From the cell containing the given text, extract its center point as [x, y] coordinate. 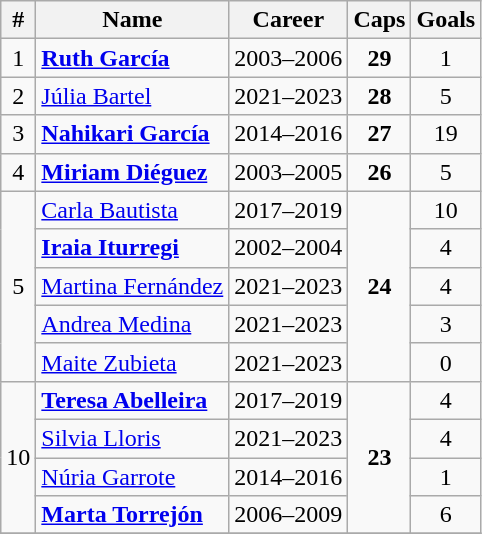
28 [380, 96]
Caps [380, 20]
Andrea Medina [132, 324]
29 [380, 58]
Name [132, 20]
0 [446, 362]
Iraia Iturregi [132, 248]
2003–2005 [288, 172]
2002–2004 [288, 248]
6 [446, 515]
19 [446, 134]
Núria Garrote [132, 477]
Miriam Diéguez [132, 172]
Silvia Lloris [132, 438]
27 [380, 134]
Teresa Abelleira [132, 400]
Ruth García [132, 58]
2 [18, 96]
# [18, 20]
Carla Bautista [132, 210]
24 [380, 286]
23 [380, 457]
Júlia Bartel [132, 96]
Nahikari García [132, 134]
2003–2006 [288, 58]
Goals [446, 20]
Maite Zubieta [132, 362]
26 [380, 172]
2006–2009 [288, 515]
Martina Fernández [132, 286]
Career [288, 20]
Marta Torrejón [132, 515]
